Provide the [x, y] coordinate of the cell's center where the given text is located.  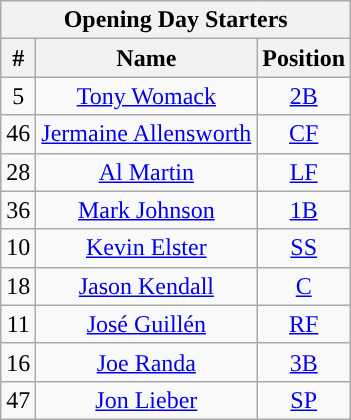
5 [18, 96]
16 [18, 362]
Name [146, 58]
SP [304, 400]
Tony Womack [146, 96]
CF [304, 134]
Joe Randa [146, 362]
Jason Kendall [146, 286]
46 [18, 134]
28 [18, 172]
Kevin Elster [146, 248]
18 [18, 286]
Al Martin [146, 172]
1B [304, 210]
36 [18, 210]
3B [304, 362]
Jermaine Allensworth [146, 134]
2B [304, 96]
10 [18, 248]
Position [304, 58]
# [18, 58]
Mark Johnson [146, 210]
SS [304, 248]
LF [304, 172]
11 [18, 324]
Opening Day Starters [176, 20]
RF [304, 324]
47 [18, 400]
C [304, 286]
José Guillén [146, 324]
Jon Lieber [146, 400]
